Find where the given text appears and provide that cell's center as [x, y] coordinate. 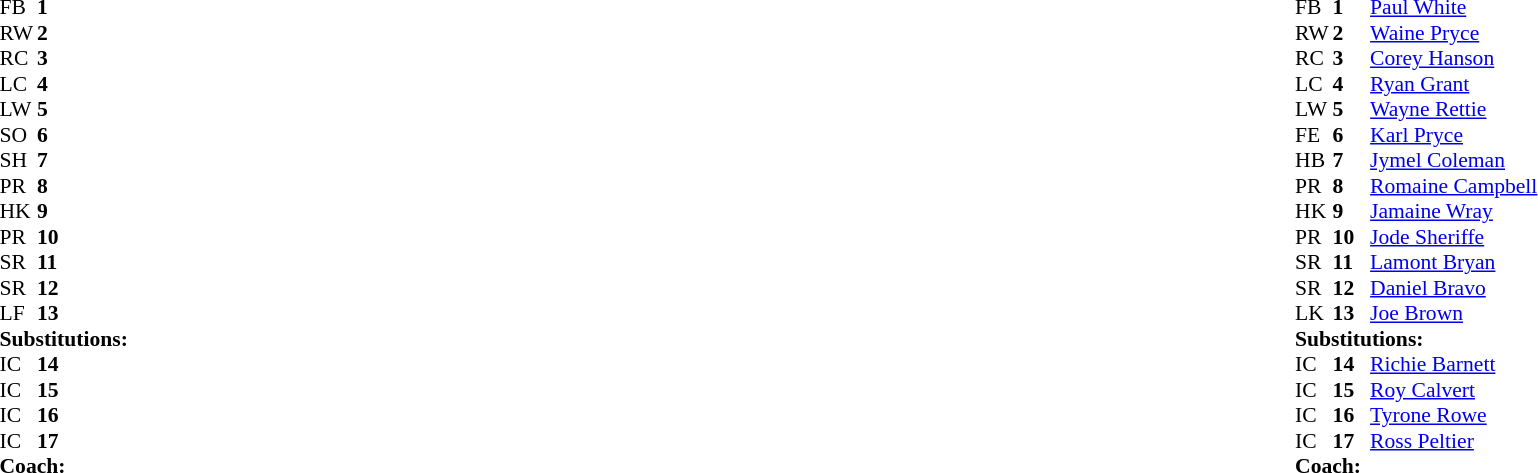
Daniel Bravo [1454, 288]
Lamont Bryan [1454, 263]
Jymel Coleman [1454, 161]
Roy Calvert [1454, 390]
SH [19, 161]
Jamaine Wray [1454, 211]
FE [1314, 135]
Richie Barnett [1454, 365]
Romaine Campbell [1454, 186]
LK [1314, 313]
Joe Brown [1454, 313]
HB [1314, 161]
Ross Peltier [1454, 441]
Waine Pryce [1454, 33]
SO [19, 135]
Jode Sheriffe [1454, 237]
Tyrone Rowe [1454, 415]
Ryan Grant [1454, 84]
Karl Pryce [1454, 135]
Wayne Rettie [1454, 109]
LF [19, 313]
Corey Hanson [1454, 59]
